Locate the cell with the specified text and output its (x, y) center coordinate. 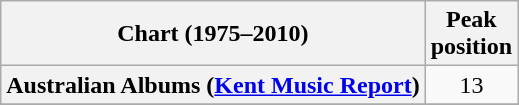
Peakposition (471, 34)
13 (471, 85)
Australian Albums (Kent Music Report) (213, 85)
Chart (1975–2010) (213, 34)
